Provide the [x, y] coordinate of the cell's center where the given text is located.  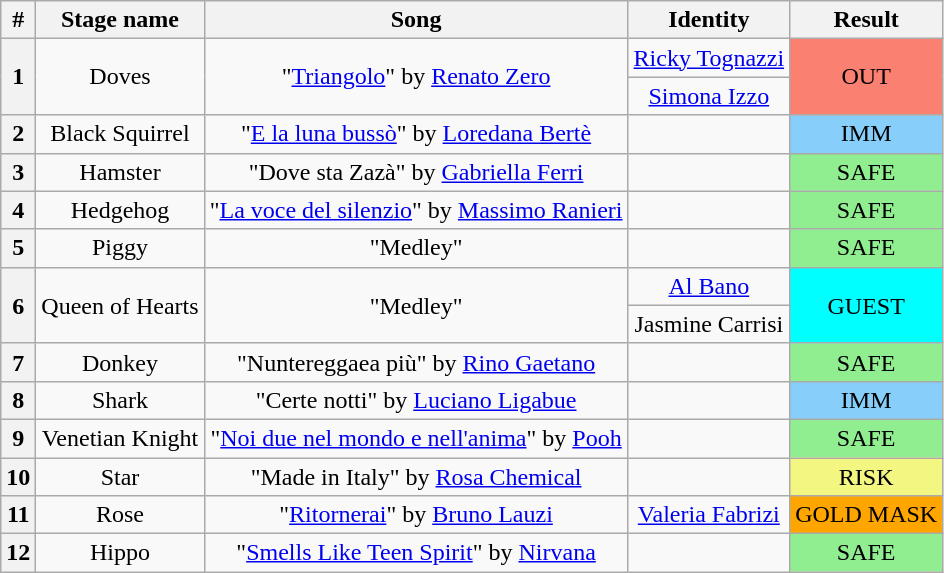
1 [18, 77]
"E la luna bussò" by Loredana Bertè [416, 134]
# [18, 20]
"Nuntereggaea più" by Rino Gaetano [416, 362]
GOLD MASK [866, 515]
Hippo [120, 553]
Jasmine Carrisi [709, 324]
"Made in Italy" by Rosa Chemical [416, 477]
Ricky Tognazzi [709, 58]
Stage name [120, 20]
"Dove sta Zazà" by Gabriella Ferri [416, 172]
Doves [120, 77]
3 [18, 172]
"Noi due nel mondo e nell'anima" by Pooh [416, 438]
7 [18, 362]
"Smells Like Teen Spirit" by Nirvana [416, 553]
OUT [866, 77]
Piggy [120, 248]
Queen of Hearts [120, 305]
Identity [709, 20]
Rose [120, 515]
Shark [120, 400]
"Triangolo" by Renato Zero [416, 77]
"La voce del silenzio" by Massimo Ranieri [416, 210]
Result [866, 20]
Black Squirrel [120, 134]
Hamster [120, 172]
2 [18, 134]
4 [18, 210]
"Certe notti" by Luciano Ligabue [416, 400]
"Ritornerai" by Bruno Lauzi [416, 515]
Venetian Knight [120, 438]
Al Bano [709, 286]
10 [18, 477]
6 [18, 305]
5 [18, 248]
12 [18, 553]
Valeria Fabrizi [709, 515]
11 [18, 515]
Simona Izzo [709, 96]
Star [120, 477]
Hedgehog [120, 210]
9 [18, 438]
8 [18, 400]
GUEST [866, 305]
Song [416, 20]
Donkey [120, 362]
RISK [866, 477]
